Provide the [X, Y] coordinate of the cell's center where the given text is located.  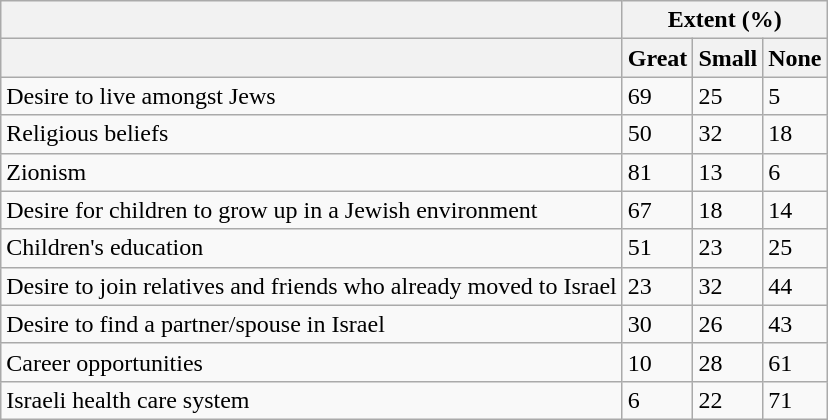
26 [728, 324]
81 [658, 172]
10 [658, 362]
5 [795, 96]
71 [795, 400]
Career opportunities [312, 362]
67 [658, 210]
69 [658, 96]
None [795, 58]
Desire to live amongst Jews [312, 96]
Desire to find a partner/spouse in Israel [312, 324]
51 [658, 248]
Religious beliefs [312, 134]
Children's education [312, 248]
30 [658, 324]
44 [795, 286]
61 [795, 362]
43 [795, 324]
Desire for children to grow up in a Jewish environment [312, 210]
50 [658, 134]
Extent (%) [724, 20]
13 [728, 172]
22 [728, 400]
14 [795, 210]
Desire to join relatives and friends who already moved to Israel [312, 286]
Israeli health care system [312, 400]
Zionism [312, 172]
Small [728, 58]
Great [658, 58]
28 [728, 362]
